Output the [x, y] coordinate of the center of the cell containing the given text.  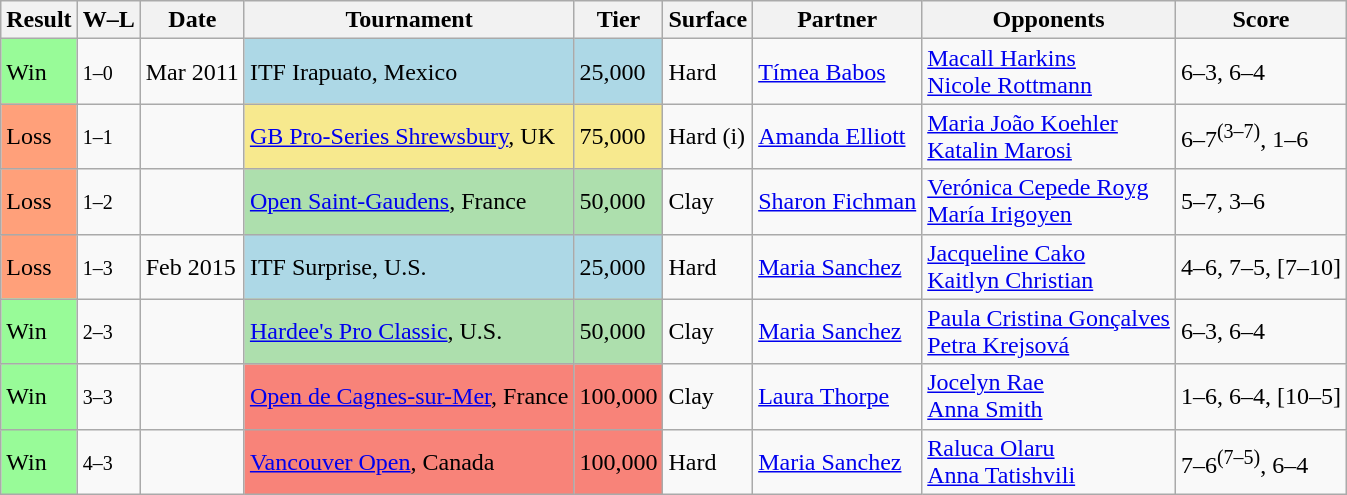
Verónica Cepede Royg María Irigoyen [1049, 202]
2–3 [108, 332]
ITF Irapuato, Mexico [409, 72]
Laura Thorpe [838, 396]
Sharon Fichman [838, 202]
Open de Cagnes-sur-Mer, France [409, 396]
Maria João Koehler Katalin Marosi [1049, 136]
Hard (i) [708, 136]
5–7, 3–6 [1260, 202]
1–6, 6–4, [10–5] [1260, 396]
Tournament [409, 20]
Result [39, 20]
1–0 [108, 72]
Vancouver Open, Canada [409, 462]
Partner [838, 20]
4–3 [108, 462]
Macall Harkins Nicole Rottmann [1049, 72]
Paula Cristina Gonçalves Petra Krejsová [1049, 332]
Amanda Elliott [838, 136]
Tímea Babos [838, 72]
75,000 [618, 136]
4–6, 7–5, [7–10] [1260, 266]
1–1 [108, 136]
3–3 [108, 396]
Feb 2015 [192, 266]
Jacqueline Cako Kaitlyn Christian [1049, 266]
W–L [108, 20]
ITF Surprise, U.S. [409, 266]
Tier [618, 20]
1–3 [108, 266]
Hardee's Pro Classic, U.S. [409, 332]
1–2 [108, 202]
Surface [708, 20]
Score [1260, 20]
Open Saint-Gaudens, France [409, 202]
Date [192, 20]
Raluca Olaru Anna Tatishvili [1049, 462]
GB Pro-Series Shrewsbury, UK [409, 136]
Mar 2011 [192, 72]
7–6(7–5), 6–4 [1260, 462]
6–7(3–7), 1–6 [1260, 136]
Opponents [1049, 20]
Jocelyn Rae Anna Smith [1049, 396]
